Output the [x, y] coordinate of the center of the cell containing the given text.  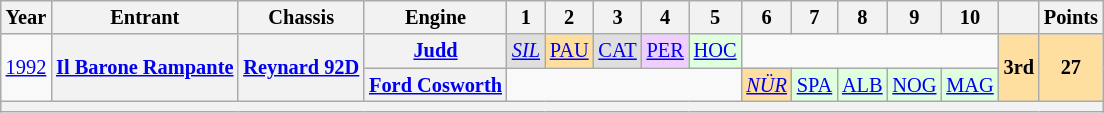
MAG [970, 85]
10 [970, 17]
NOG [915, 85]
Chassis [301, 17]
1 [526, 17]
1992 [26, 68]
Entrant [144, 17]
Judd [436, 51]
7 [814, 17]
5 [716, 17]
Year [26, 17]
27 [1071, 68]
SPA [814, 85]
Points [1071, 17]
Il Barone Rampante [144, 68]
Engine [436, 17]
9 [915, 17]
CAT [617, 51]
PAU [570, 51]
4 [666, 17]
PER [666, 51]
Reynard 92D [301, 68]
HOC [716, 51]
6 [766, 17]
3 [617, 17]
3rd [1019, 68]
Ford Cosworth [436, 85]
NÜR [766, 85]
SIL [526, 51]
8 [862, 17]
2 [570, 17]
ALB [862, 85]
